Capture the cell that displays the provided text and extract its (X, Y) central coordinate. 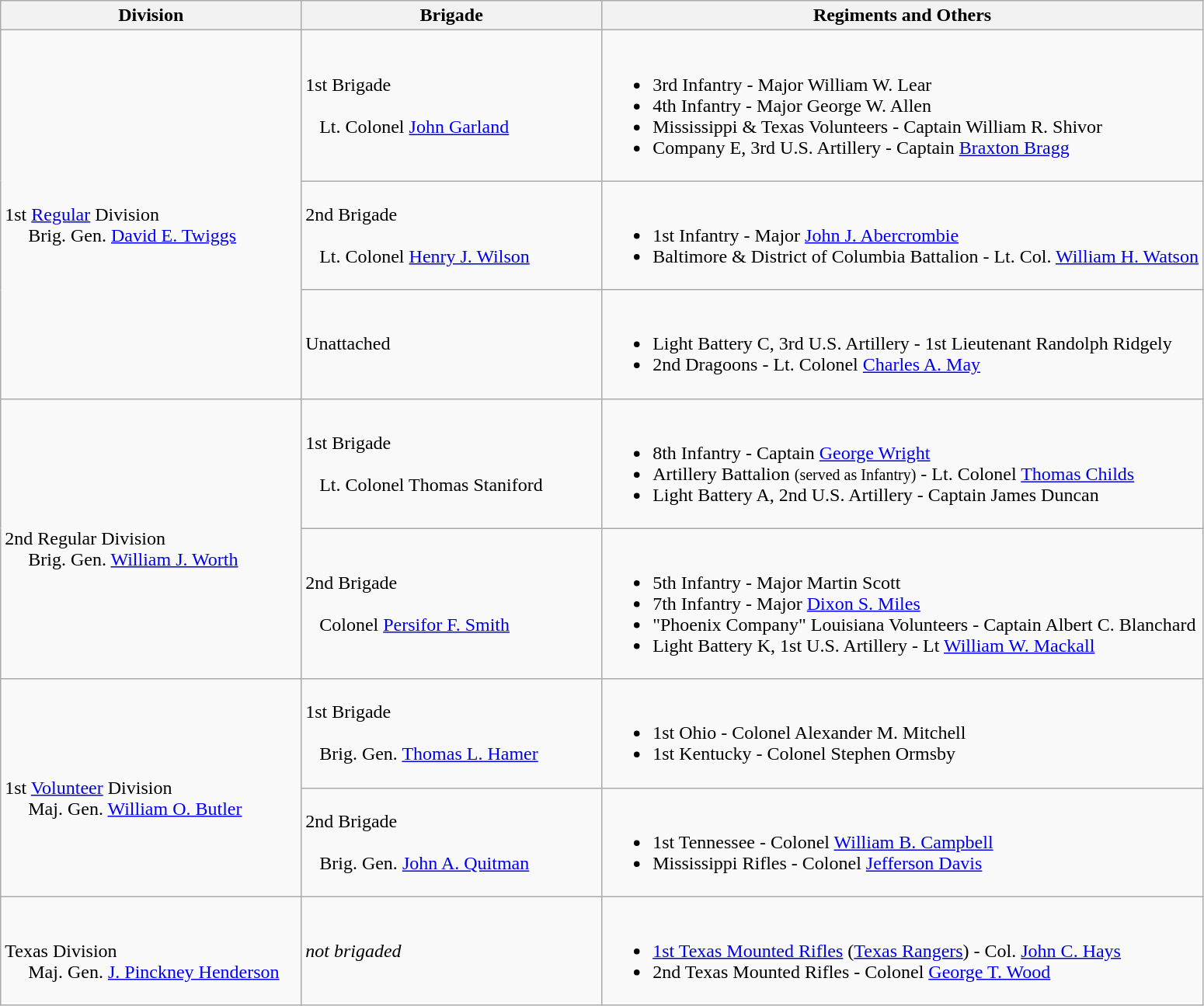
2nd Brigade Brig. Gen. John A. Quitman (452, 842)
2nd Regular Division Brig. Gen. William J. Worth (151, 539)
1st Regular Division Brig. Gen. David E. Twiggs (151, 214)
2nd Brigade Colonel Persifor F. Smith (452, 604)
Division (151, 16)
Texas Division Maj. Gen. J. Pinckney Henderson (151, 951)
1st Ohio - Colonel Alexander M. Mitchell1st Kentucky - Colonel Stephen Ormsby (903, 733)
1st Infantry - Major John J. AbercrombieBaltimore & District of Columbia Battalion - Lt. Col. William H. Watson (903, 235)
Light Battery C, 3rd U.S. Artillery - 1st Lieutenant Randolph Ridgely2nd Dragoons - Lt. Colonel Charles A. May (903, 344)
1st Tennessee - Colonel William B. CampbellMississippi Rifles - Colonel Jefferson Davis (903, 842)
Regiments and Others (903, 16)
1st Brigade Lt. Colonel John Garland (452, 106)
1st Brigade Lt. Colonel Thomas Staniford (452, 463)
1st Texas Mounted Rifles (Texas Rangers) - Col. John C. Hays2nd Texas Mounted Rifles - Colonel George T. Wood (903, 951)
1st Volunteer Division Maj. Gen. William O. Butler (151, 788)
Brigade (452, 16)
Unattached (452, 344)
not brigaded (452, 951)
2nd Brigade Lt. Colonel Henry J. Wilson (452, 235)
1st Brigade Brig. Gen. Thomas L. Hamer (452, 733)
